Scan for the cell matching the given text and deliver its (X, Y) coordinate at center. 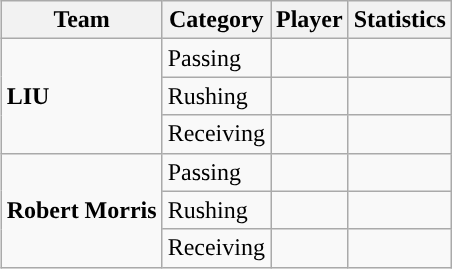
Robert Morris (82, 210)
Team (82, 20)
LIU (82, 96)
Player (309, 20)
Category (216, 20)
Statistics (400, 20)
